Determine the [X, Y] coordinate at the center of the cell enclosing the given text.  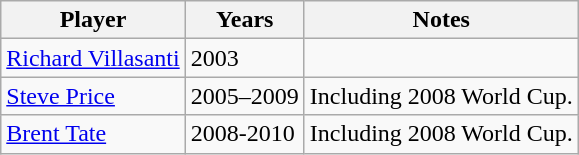
Richard Villasanti [93, 58]
Player [93, 20]
Brent Tate [93, 134]
2005–2009 [244, 96]
2003 [244, 58]
Steve Price [93, 96]
2008-2010 [244, 134]
Years [244, 20]
Notes [441, 20]
